Scan for the cell matching the given text and deliver its (X, Y) coordinate at center. 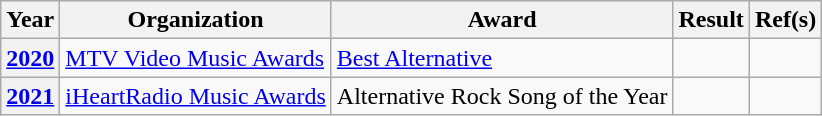
Best Alternative (502, 58)
Result (711, 20)
Ref(s) (785, 20)
MTV Video Music Awards (196, 58)
Alternative Rock Song of the Year (502, 96)
Year (30, 20)
2020 (30, 58)
2021 (30, 96)
Organization (196, 20)
Award (502, 20)
iHeartRadio Music Awards (196, 96)
